Output the [x, y] coordinate of the center of the cell containing the given text.  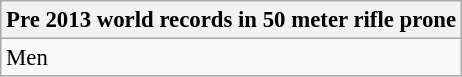
Pre 2013 world records in 50 meter rifle prone [232, 20]
Men [232, 58]
